Find where the given text appears and provide that cell's center as (x, y) coordinate. 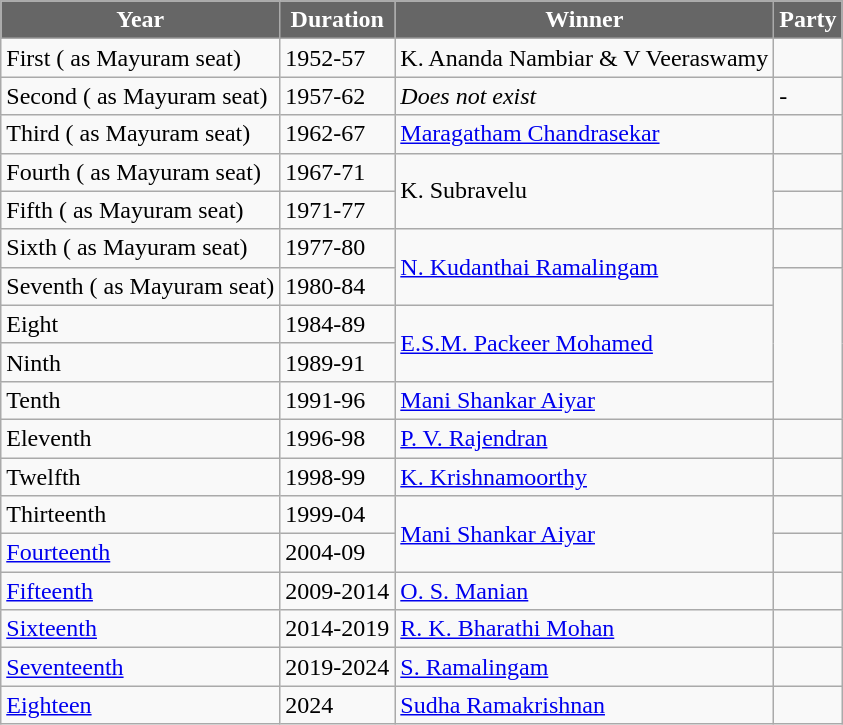
Third ( as Mayuram seat) (140, 134)
Party (808, 20)
- (808, 96)
Sixteenth (140, 629)
S. Ramalingam (584, 667)
1996-98 (338, 438)
R. K. Bharathi Mohan (584, 629)
Duration (338, 20)
1962-67 (338, 134)
K. Krishnamoorthy (584, 477)
E.S.M. Packeer Mohamed (584, 343)
Thirteenth (140, 515)
1957-62 (338, 96)
1977-80 (338, 248)
First ( as Mayuram seat) (140, 58)
1967-71 (338, 172)
2014-2019 (338, 629)
Eighteen (140, 705)
Maragatham Chandrasekar (584, 134)
Year (140, 20)
Does not exist (584, 96)
Second ( as Mayuram seat) (140, 96)
1999-04 (338, 515)
Seventh ( as Mayuram seat) (140, 286)
Fifteenth (140, 591)
Sixth ( as Mayuram seat) (140, 248)
1980-84 (338, 286)
Winner (584, 20)
Tenth (140, 400)
Twelfth (140, 477)
Fourth ( as Mayuram seat) (140, 172)
1952-57 (338, 58)
K. Ananda Nambiar & V Veeraswamy (584, 58)
Eleventh (140, 438)
N. Kudanthai Ramalingam (584, 267)
2019-2024 (338, 667)
1971-77 (338, 210)
K. Subravelu (584, 191)
Fourteenth (140, 553)
Sudha Ramakrishnan (584, 705)
2004-09 (338, 553)
Fifth ( as Mayuram seat) (140, 210)
2024 (338, 705)
1991-96 (338, 400)
1984-89 (338, 324)
1989-91 (338, 362)
Eight (140, 324)
Ninth (140, 362)
O. S. Manian (584, 591)
2009-2014 (338, 591)
1998-99 (338, 477)
Seventeenth (140, 667)
P. V. Rajendran (584, 438)
